Determine the [x, y] coordinate at the center of the cell enclosing the given text.  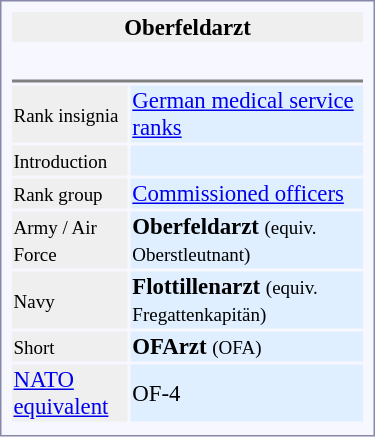
Rank group [70, 193]
OFArzt (OFA) [247, 347]
Rank insignia [70, 114]
Army / Air Force [70, 240]
German medical service ranks [247, 114]
Oberfeldarzt (equiv. Oberstleutnant) [247, 240]
Short [70, 347]
OF-4 [247, 392]
Navy [70, 300]
NATOequivalent [70, 392]
Introduction [70, 161]
Commissioned officers [247, 193]
Oberfeldarzt [188, 27]
Flottillenarzt (equiv. Fregattenkapitän) [247, 300]
